Pinpoint the cell where the given text exists, returning its [x, y] midpoint coordinate. 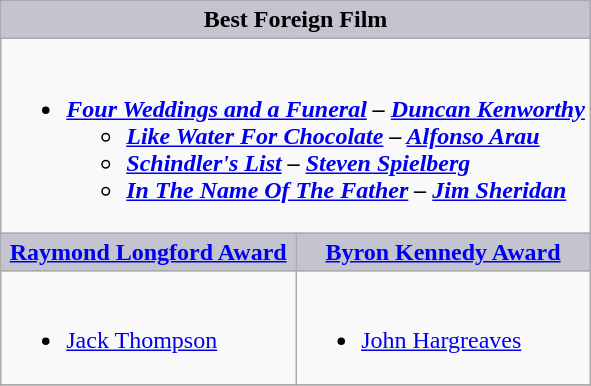
Raymond Longford Award [148, 252]
Byron Kennedy Award [444, 252]
Jack Thompson [148, 328]
Best Foreign Film [296, 20]
John Hargreaves [444, 328]
